Locate the cell with the specified text and output its [x, y] center coordinate. 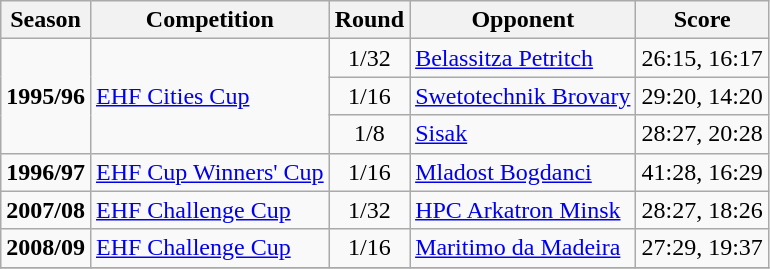
Competition [210, 20]
Maritimo da Madeira [523, 248]
29:20, 14:20 [702, 96]
1996/97 [46, 172]
Season [46, 20]
2008/09 [46, 248]
28:27, 18:26 [702, 210]
41:28, 16:29 [702, 172]
Round [369, 20]
Swetotechnik Brovary [523, 96]
28:27, 20:28 [702, 134]
Opponent [523, 20]
Belassitza Petritch [523, 58]
1/8 [369, 134]
Sisak [523, 134]
26:15, 16:17 [702, 58]
Mladost Bogdanci [523, 172]
EHF Cup Winners' Cup [210, 172]
1995/96 [46, 96]
Score [702, 20]
27:29, 19:37 [702, 248]
2007/08 [46, 210]
EHF Cities Cup [210, 96]
HPC Arkatron Minsk [523, 210]
